Pinpoint the cell where the given text exists, returning its [x, y] midpoint coordinate. 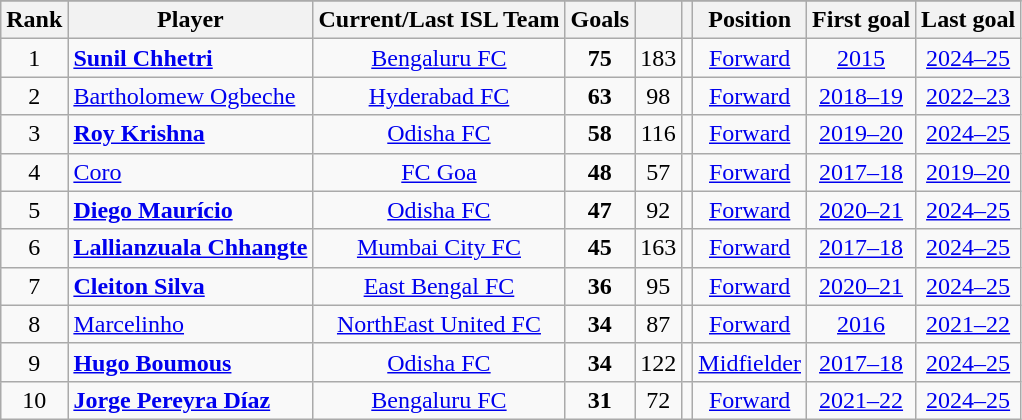
Current/Last ISL Team [439, 20]
First goal [862, 20]
183 [658, 58]
East Bengal FC [439, 286]
Bartholomew Ogbeche [190, 96]
58 [600, 134]
4 [34, 172]
2018–19 [862, 96]
116 [658, 134]
163 [658, 248]
31 [600, 400]
Hugo Boumous [190, 362]
Mumbai City FC [439, 248]
Cleiton Silva [190, 286]
10 [34, 400]
NorthEast United FC [439, 324]
Sunil Chhetri [190, 58]
Midfielder [750, 362]
3 [34, 134]
Marcelinho [190, 324]
72 [658, 400]
Last goal [968, 20]
87 [658, 324]
2 [34, 96]
9 [34, 362]
Lallianzuala Chhangte [190, 248]
36 [600, 286]
7 [34, 286]
63 [600, 96]
Player [190, 20]
47 [600, 210]
Roy Krishna [190, 134]
8 [34, 324]
95 [658, 286]
48 [600, 172]
2015 [862, 58]
FC Goa [439, 172]
6 [34, 248]
2022–23 [968, 96]
45 [600, 248]
122 [658, 362]
2016 [862, 324]
75 [600, 58]
Jorge Pereyra Díaz [190, 400]
57 [658, 172]
1 [34, 58]
Hyderabad FC [439, 96]
92 [658, 210]
Coro [190, 172]
Position [750, 20]
98 [658, 96]
Rank [34, 20]
5 [34, 210]
Diego Maurício [190, 210]
Goals [600, 20]
